Provide the (x, y) coordinate of the cell's center where the given text is located.  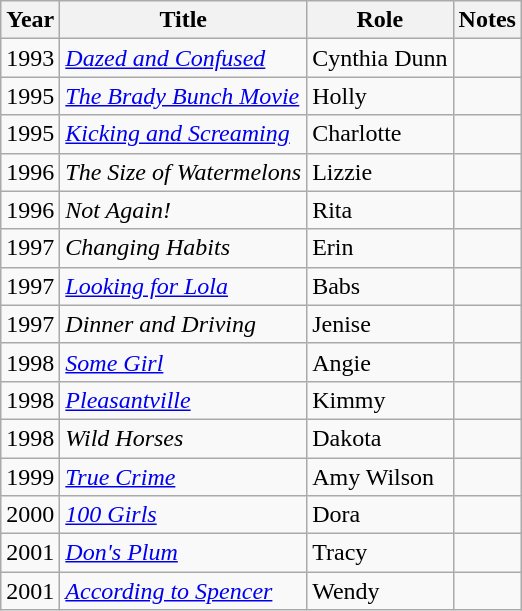
Charlotte (380, 134)
1993 (30, 58)
Tracy (380, 553)
Cynthia Dunn (380, 58)
Dinner and Driving (184, 324)
Changing Habits (184, 248)
Jenise (380, 324)
100 Girls (184, 515)
Kimmy (380, 400)
Angie (380, 362)
The Brady Bunch Movie (184, 96)
Erin (380, 248)
Notes (487, 20)
Year (30, 20)
The Size of Watermelons (184, 172)
2000 (30, 515)
Role (380, 20)
Don's Plum (184, 553)
Some Girl (184, 362)
Not Again! (184, 210)
Dora (380, 515)
Rita (380, 210)
Title (184, 20)
Looking for Lola (184, 286)
Babs (380, 286)
Wendy (380, 591)
Wild Horses (184, 438)
Pleasantville (184, 400)
Lizzie (380, 172)
1999 (30, 477)
Dakota (380, 438)
Amy Wilson (380, 477)
According to Spencer (184, 591)
Dazed and Confused (184, 58)
True Crime (184, 477)
Holly (380, 96)
Kicking and Screaming (184, 134)
